From the cell containing the given text, extract its center point as [X, Y] coordinate. 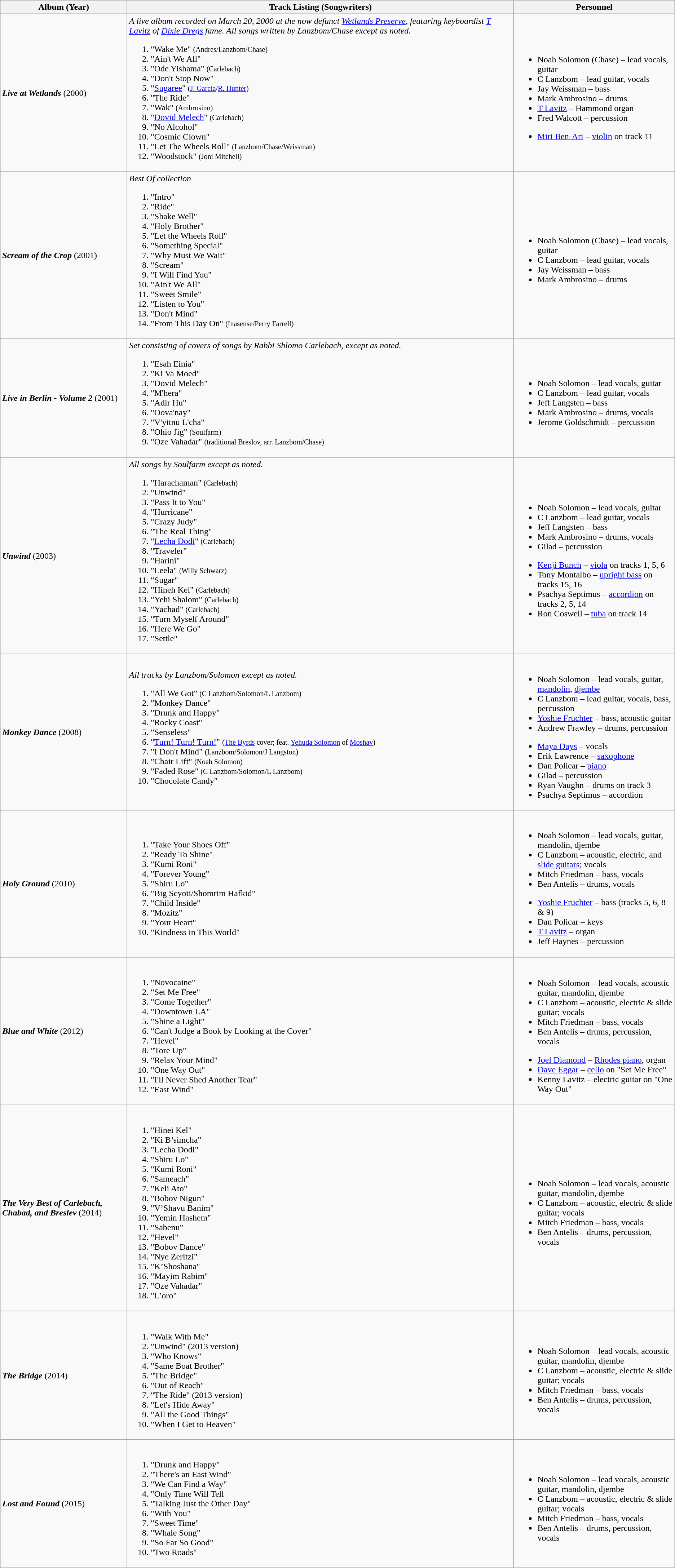
The Bridge (2014) [64, 1375]
Scream of the Crop (2001) [64, 255]
Personnel [594, 7]
The Very Best of Carlebach, Chabad, and Breslev (2014) [64, 1208]
Blue and White (2012) [64, 1031]
Album (Year) [64, 7]
Lost and Found (2015) [64, 1503]
Live at Wetlands (2000) [64, 93]
Monkey Dance (2008) [64, 732]
Track Listing (Songwriters) [320, 7]
Noah Solomon – lead vocals, guitarC Lanzbom – lead guitar, vocalsJeff Langsten – bassMark Ambrosino – drums, vocalsJerome Goldschmidt – percussion [594, 398]
Unwind (2003) [64, 556]
Holy Ground (2010) [64, 884]
Live in Berlin - Volume 2 (2001) [64, 398]
Noah Solomon (Chase) – lead vocals, guitarC Lanzbom – lead guitar, vocalsJay Weissman – bassMark Ambrosino – drums [594, 255]
